Return (X, Y) of the center of cell containing provided text 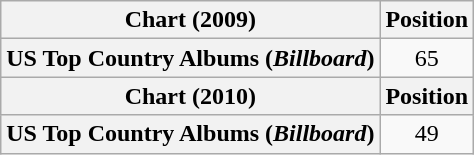
49 (427, 134)
Chart (2010) (190, 96)
65 (427, 58)
Chart (2009) (190, 20)
